Determine the (X, Y) coordinate at the center of the cell enclosing the given text.  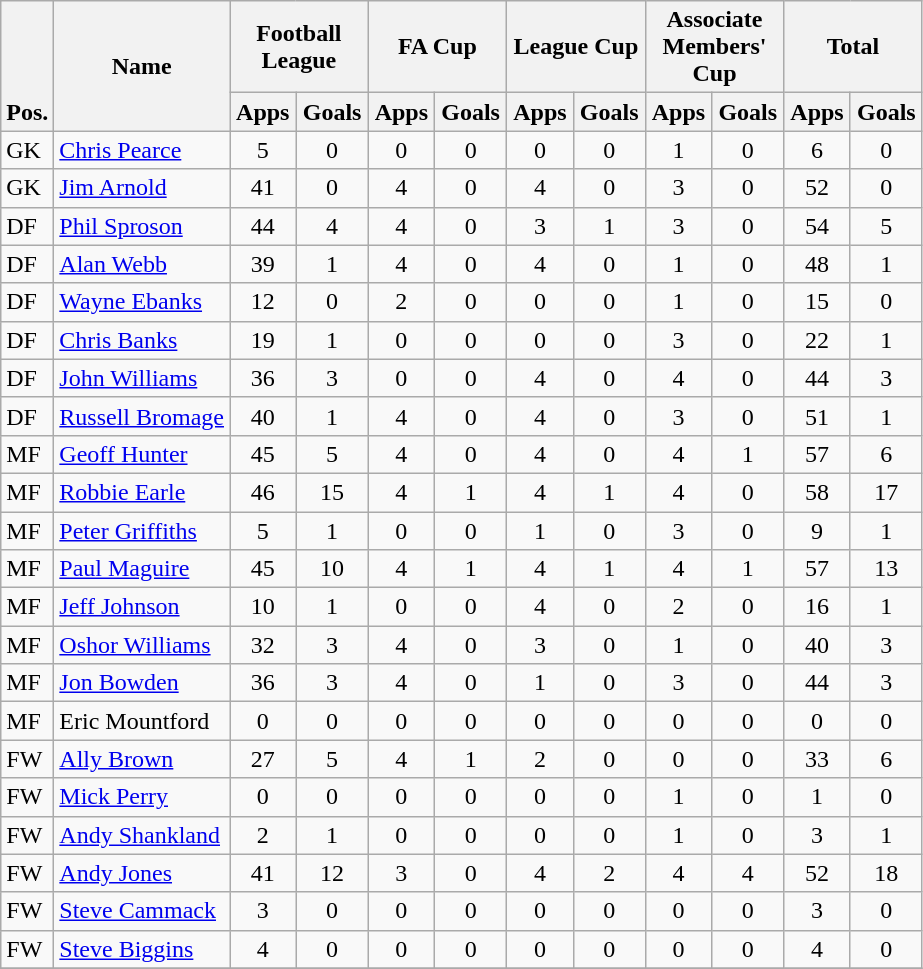
18 (886, 873)
Andy Shankland (142, 835)
19 (264, 340)
32 (264, 645)
Peter Griffiths (142, 531)
Chris Pearce (142, 150)
22 (818, 340)
Football League (300, 47)
58 (818, 492)
54 (818, 226)
Steve Biggins (142, 949)
Phil Sproson (142, 226)
John Williams (142, 378)
Jon Bowden (142, 683)
39 (264, 264)
27 (264, 759)
16 (818, 607)
46 (264, 492)
Russell Bromage (142, 416)
51 (818, 416)
Paul Maguire (142, 569)
Wayne Ebanks (142, 302)
League Cup (576, 47)
Geoff Hunter (142, 454)
Robbie Earle (142, 492)
48 (818, 264)
FA Cup (438, 47)
Alan Webb (142, 264)
Mick Perry (142, 797)
Associate Members' Cup (714, 47)
Chris Banks (142, 340)
Steve Cammack (142, 911)
Eric Mountford (142, 721)
Oshor Williams (142, 645)
17 (886, 492)
33 (818, 759)
Pos. (28, 66)
Name (142, 66)
9 (818, 531)
13 (886, 569)
Total (854, 47)
Jeff Johnson (142, 607)
Andy Jones (142, 873)
Jim Arnold (142, 188)
Ally Brown (142, 759)
